Locate the cell with the specified text and output its (X, Y) center coordinate. 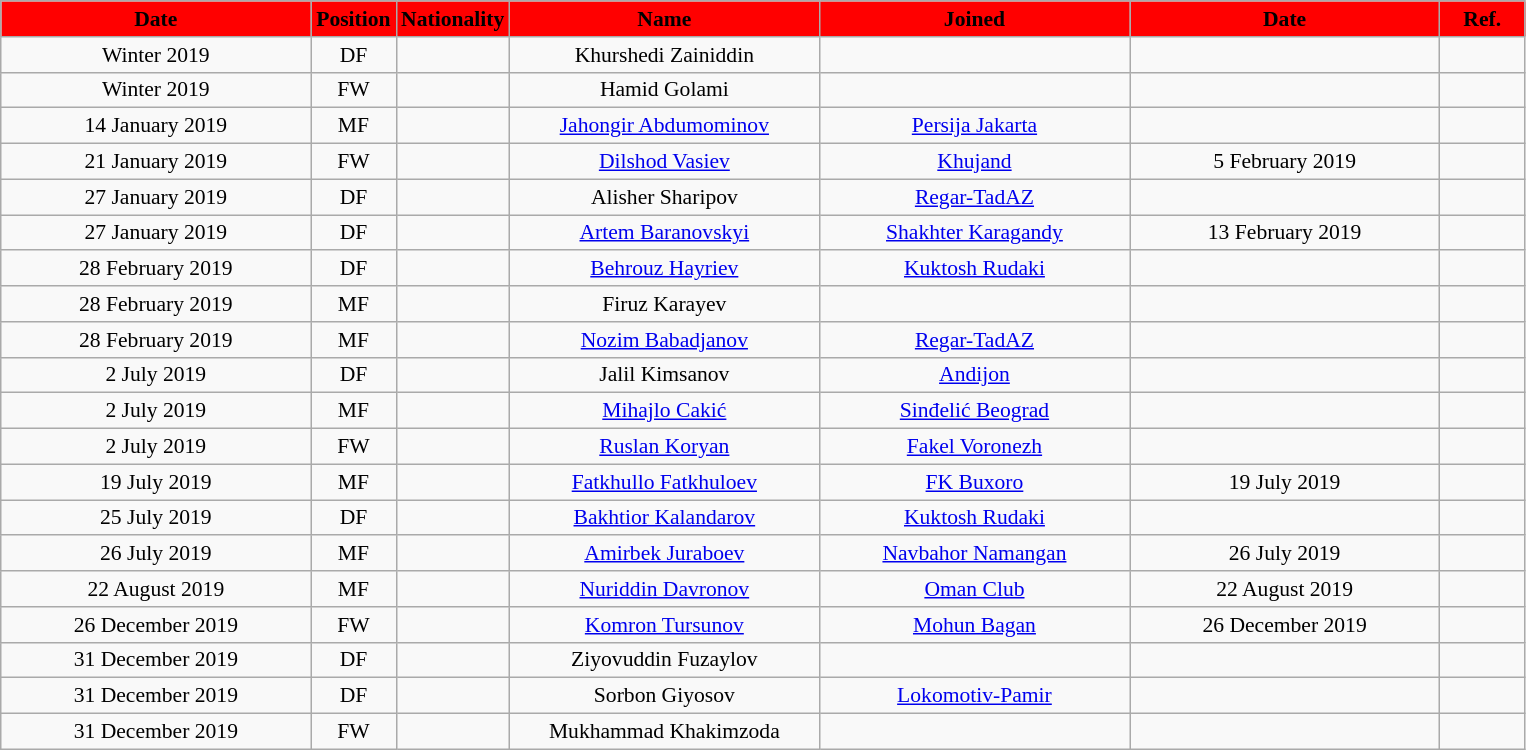
Navbahor Namangan (974, 554)
FK Buxoro (974, 482)
Artem Baranovskyi (664, 233)
Dilshod Vasiev (664, 162)
Joined (974, 19)
Mihajlo Cakić (664, 411)
Position (354, 19)
21 January 2019 (156, 162)
Alisher Sharipov (664, 197)
Sinđelić Beograd (974, 411)
Fakel Voronezh (974, 447)
Komron Tursunov (664, 625)
Jahongir Abdumominov (664, 126)
Fatkhullo Fatkhuloev (664, 482)
Nozim Babadjanov (664, 340)
Hamid Golami (664, 90)
Bakhtior Kalandarov (664, 518)
Khujand (974, 162)
Mohun Bagan (974, 625)
Amirbek Juraboev (664, 554)
Andijon (974, 375)
14 January 2019 (156, 126)
Khurshedi Zainiddin (664, 55)
Jalil Kimsanov (664, 375)
Mukhammad Khakimzoda (664, 732)
Persija Jakarta (974, 126)
Sorbon Giyosov (664, 696)
Name (664, 19)
Ruslan Koryan (664, 447)
Nuriddin Davronov (664, 589)
Ref. (1482, 19)
5 February 2019 (1285, 162)
Lokomotiv-Pamir (974, 696)
Ziyovuddin Fuzaylov (664, 660)
13 February 2019 (1285, 233)
Oman Club (974, 589)
Shakhter Karagandy (974, 233)
Nationality (452, 19)
25 July 2019 (156, 518)
Firuz Karayev (664, 304)
Behrouz Hayriev (664, 269)
